Return the (x, y) coordinate for the center point of the cell that contains the specified text.  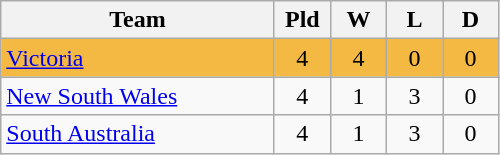
South Australia (138, 134)
Team (138, 20)
Victoria (138, 58)
W (358, 20)
L (414, 20)
New South Wales (138, 96)
Pld (302, 20)
D (470, 20)
